Identify which cell holds the provided text, then report its (x, y) central coordinate. 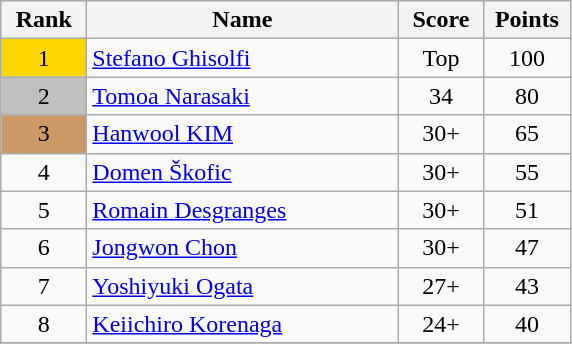
43 (527, 286)
80 (527, 96)
1 (44, 58)
2 (44, 96)
8 (44, 324)
Yoshiyuki Ogata (242, 286)
34 (441, 96)
47 (527, 248)
Top (441, 58)
Jongwon Chon (242, 248)
40 (527, 324)
5 (44, 210)
100 (527, 58)
Score (441, 20)
7 (44, 286)
Domen Škofic (242, 172)
Hanwool KIM (242, 134)
3 (44, 134)
Tomoa Narasaki (242, 96)
Name (242, 20)
Keiichiro Korenaga (242, 324)
51 (527, 210)
24+ (441, 324)
6 (44, 248)
27+ (441, 286)
Points (527, 20)
4 (44, 172)
65 (527, 134)
Romain Desgranges (242, 210)
Rank (44, 20)
Stefano Ghisolfi (242, 58)
55 (527, 172)
